Determine the (X, Y) coordinate at the center of the cell enclosing the given text.  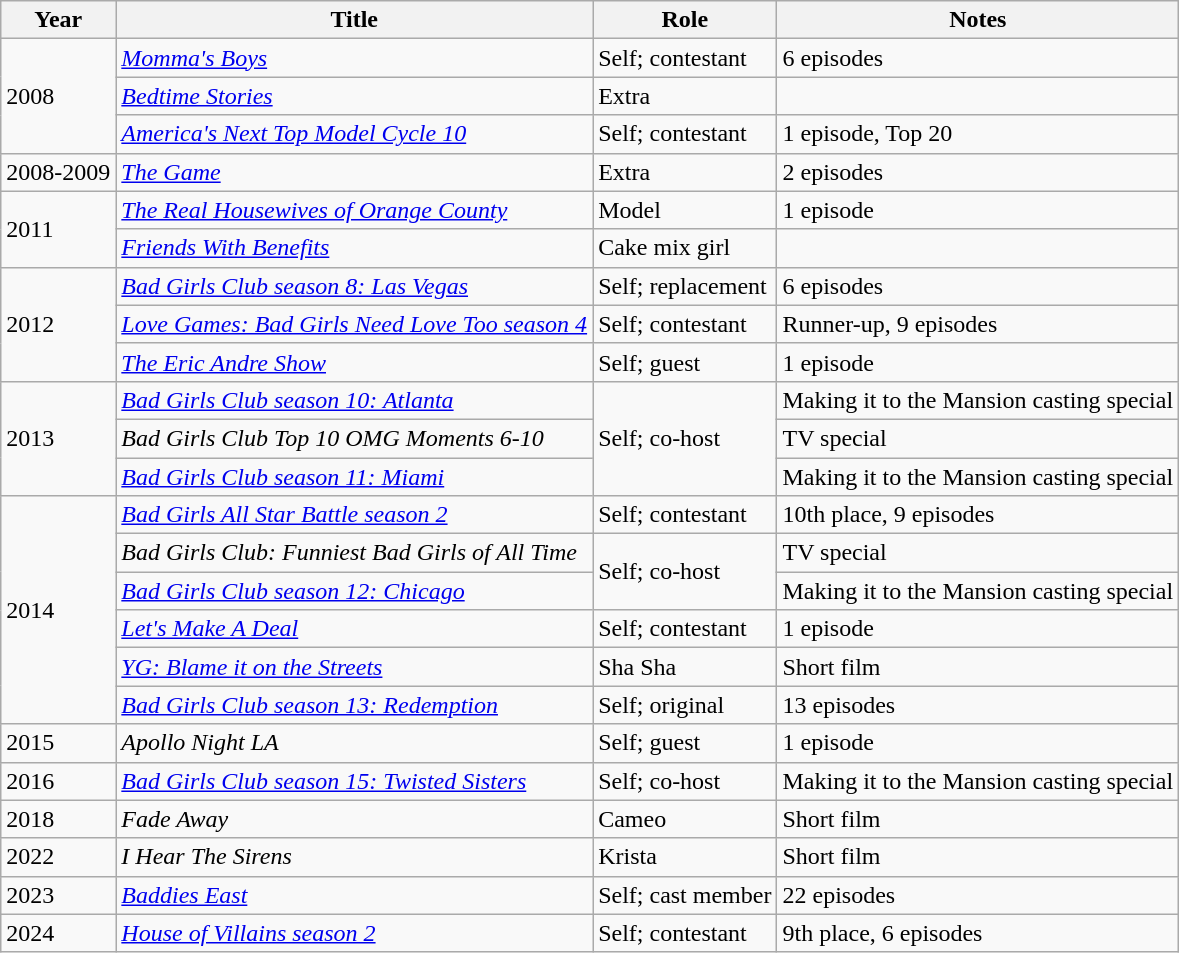
2008 (58, 96)
YG: Blame it on the Streets (354, 667)
2011 (58, 229)
Runner-up, 9 episodes (978, 324)
America's Next Top Model Cycle 10 (354, 134)
The Real Housewives of Orange County (354, 210)
House of Villains season 2 (354, 933)
2 episodes (978, 172)
Sha Sha (685, 667)
Title (354, 20)
Apollo Night LA (354, 743)
2012 (58, 324)
13 episodes (978, 705)
1 episode, Top 20 (978, 134)
Cameo (685, 819)
Friends With Benefits (354, 248)
2018 (58, 819)
The Game (354, 172)
Bad Girls Club Top 10 OMG Moments 6-10 (354, 438)
Cake mix girl (685, 248)
Momma's Boys (354, 58)
I Hear The Sirens (354, 857)
2008-2009 (58, 172)
Self; original (685, 705)
10th place, 9 episodes (978, 515)
22 episodes (978, 895)
Bad Girls Club season 12: Chicago (354, 591)
Fade Away (354, 819)
2023 (58, 895)
Love Games: Bad Girls Need Love Too season 4 (354, 324)
The Eric Andre Show (354, 362)
2013 (58, 438)
Bad Girls Club season 11: Miami (354, 477)
Self; cast member (685, 895)
Model (685, 210)
2016 (58, 781)
Role (685, 20)
Bad Girls Club: Funniest Bad Girls of All Time (354, 553)
Self; replacement (685, 286)
Bad Girls Club season 8: Las Vegas (354, 286)
Bedtime Stories (354, 96)
9th place, 6 episodes (978, 933)
Krista (685, 857)
Notes (978, 20)
Let's Make A Deal (354, 629)
2022 (58, 857)
2024 (58, 933)
Baddies East (354, 895)
Bad Girls Club season 13: Redemption (354, 705)
Year (58, 20)
2014 (58, 610)
2015 (58, 743)
Bad Girls Club season 15: Twisted Sisters (354, 781)
Bad Girls Club season 10: Atlanta (354, 400)
Bad Girls All Star Battle season 2 (354, 515)
